Determine the (X, Y) coordinate at the center of the cell enclosing the given text.  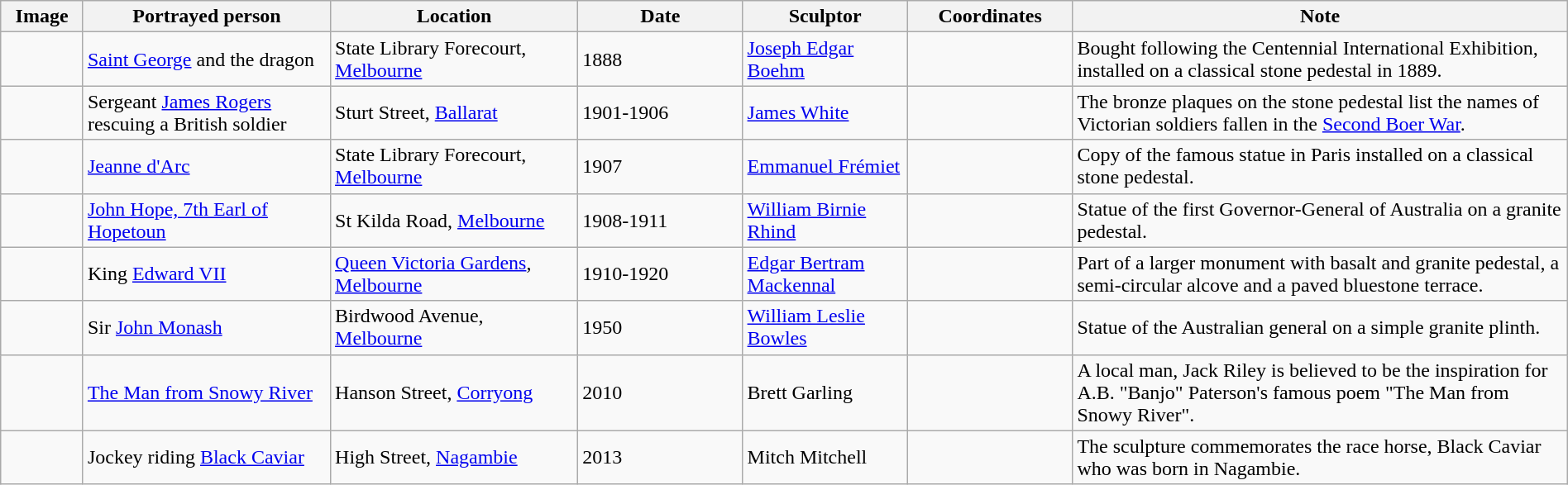
Note (1320, 17)
William Leslie Bowles (825, 327)
Date (660, 17)
James White (825, 112)
Sergeant James Rogers rescuing a British soldier (207, 112)
1888 (660, 59)
Edgar Bertram Mackennal (825, 274)
2013 (660, 458)
Jockey riding Black Caviar (207, 458)
Joseph Edgar Boehm (825, 59)
Image (42, 17)
2010 (660, 392)
Bought following the Centennial International Exhibition, installed on a classical stone pedestal in 1889. (1320, 59)
Birdwood Avenue, Melbourne (455, 327)
1901-1906 (660, 112)
Coordinates (989, 17)
Jeanne d'Arc (207, 167)
Portrayed person (207, 17)
John Hope, 7th Earl of Hopetoun (207, 220)
Sturt Street, Ballarat (455, 112)
1910-1920 (660, 274)
The sculpture commemorates the race horse, Black Caviar who was born in Nagambie. (1320, 458)
1950 (660, 327)
Copy of the famous statue in Paris installed on a classical stone pedestal. (1320, 167)
1908-1911 (660, 220)
Emmanuel Frémiet (825, 167)
High Street, Nagambie (455, 458)
1907 (660, 167)
Brett Garling (825, 392)
A local man, Jack Riley is believed to be the inspiration for A.B. "Banjo" Paterson's famous poem "The Man from Snowy River". (1320, 392)
The bronze plaques on the stone pedestal list the names of Victorian soldiers fallen in the Second Boer War. (1320, 112)
Mitch Mitchell (825, 458)
Queen Victoria Gardens, Melbourne (455, 274)
William Birnie Rhind (825, 220)
King Edward VII (207, 274)
Location (455, 17)
Statue of the first Governor-General of Australia on a granite pedestal. (1320, 220)
The Man from Snowy River (207, 392)
Statue of the Australian general on a simple granite plinth. (1320, 327)
Part of a larger monument with basalt and granite pedestal, a semi-circular alcove and a paved bluestone terrace. (1320, 274)
St Kilda Road, Melbourne (455, 220)
Hanson Street, Corryong (455, 392)
Sculptor (825, 17)
Sir John Monash (207, 327)
Saint George and the dragon (207, 59)
